Output the [X, Y] coordinate of the center of the cell containing the given text.  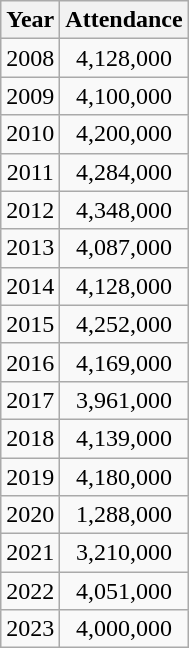
2014 [30, 286]
4,200,000 [124, 134]
2015 [30, 324]
4,284,000 [124, 172]
2017 [30, 400]
4,139,000 [124, 438]
1,288,000 [124, 515]
Attendance [124, 20]
4,252,000 [124, 324]
2008 [30, 58]
4,348,000 [124, 210]
4,051,000 [124, 591]
2020 [30, 515]
2010 [30, 134]
4,100,000 [124, 96]
2016 [30, 362]
2022 [30, 591]
Year [30, 20]
4,169,000 [124, 362]
2021 [30, 553]
4,087,000 [124, 248]
3,210,000 [124, 553]
2013 [30, 248]
2009 [30, 96]
3,961,000 [124, 400]
2019 [30, 477]
2012 [30, 210]
4,180,000 [124, 477]
2018 [30, 438]
2023 [30, 629]
2011 [30, 172]
4,000,000 [124, 629]
